Scan for the cell matching the given text and deliver its [x, y] coordinate at center. 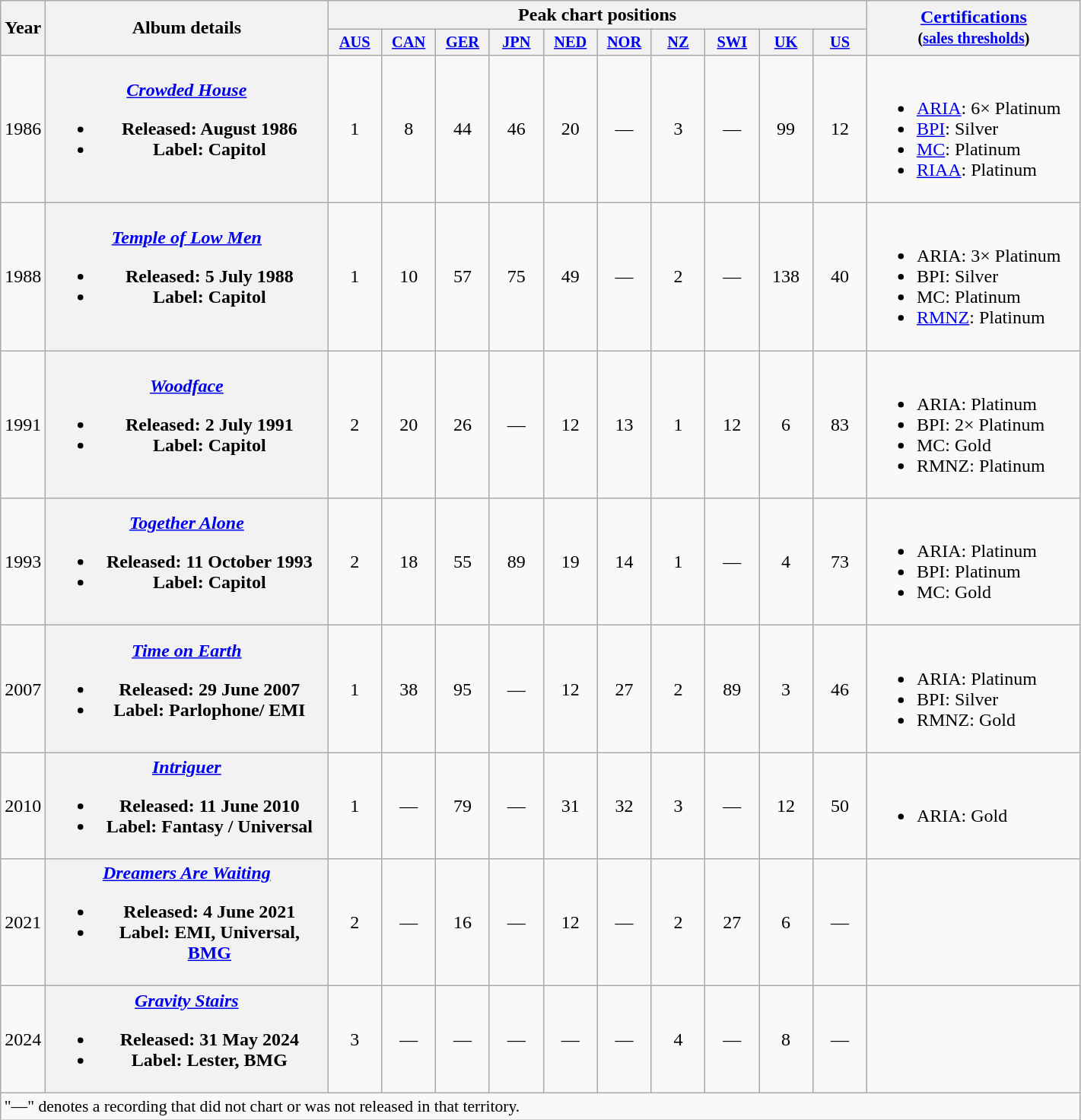
Year [23, 28]
NOR [624, 43]
Gravity StairsReleased: 31 May 2024Label: Lester, BMG [187, 1039]
19 [571, 562]
ARIA: PlatinumBPI: SilverRMNZ: Gold [974, 689]
1988 [23, 277]
14 [624, 562]
SWI [732, 43]
"—" denotes a recording that did not chart or was not released in that territory. [541, 1106]
Time on EarthReleased: 29 June 2007Label: Parlophone/ EMI [187, 689]
18 [409, 562]
13 [624, 425]
26 [463, 425]
ARIA: 6× PlatinumBPI: SilverMC: PlatinumRIAA: Platinum [974, 129]
WoodfaceReleased: 2 July 1991Label: Capitol [187, 425]
Temple of Low MenReleased: 5 July 1988Label: Capitol [187, 277]
57 [463, 277]
2024 [23, 1039]
16 [463, 922]
75 [516, 277]
ARIA: PlatinumBPI: PlatinumMC: Gold [974, 562]
ARIA: 3× PlatinumBPI: SilverMC: PlatinumRMNZ: Platinum [974, 277]
1991 [23, 425]
138 [787, 277]
73 [840, 562]
Together AloneReleased: 11 October 1993Label: Capitol [187, 562]
55 [463, 562]
32 [624, 806]
1986 [23, 129]
10 [409, 277]
ARIA: PlatinumBPI: 2× PlatinumMC: GoldRMNZ: Platinum [974, 425]
CAN [409, 43]
Dreamers Are WaitingReleased: 4 June 2021Label: EMI, Universal, BMG [187, 922]
83 [840, 425]
AUS [355, 43]
49 [571, 277]
Album details [187, 28]
2007 [23, 689]
NED [571, 43]
UK [787, 43]
NZ [679, 43]
99 [787, 129]
Crowded HouseReleased: August 1986Label: Capitol [187, 129]
IntriguerReleased: 11 June 2010Label: Fantasy / Universal [187, 806]
Certifications(sales thresholds) [974, 28]
Peak chart positions [598, 15]
79 [463, 806]
44 [463, 129]
50 [840, 806]
40 [840, 277]
95 [463, 689]
31 [571, 806]
US [840, 43]
GER [463, 43]
JPN [516, 43]
2010 [23, 806]
2021 [23, 922]
1993 [23, 562]
38 [409, 689]
ARIA: Gold [974, 806]
